From the cell containing the given text, extract its center point as (x, y) coordinate. 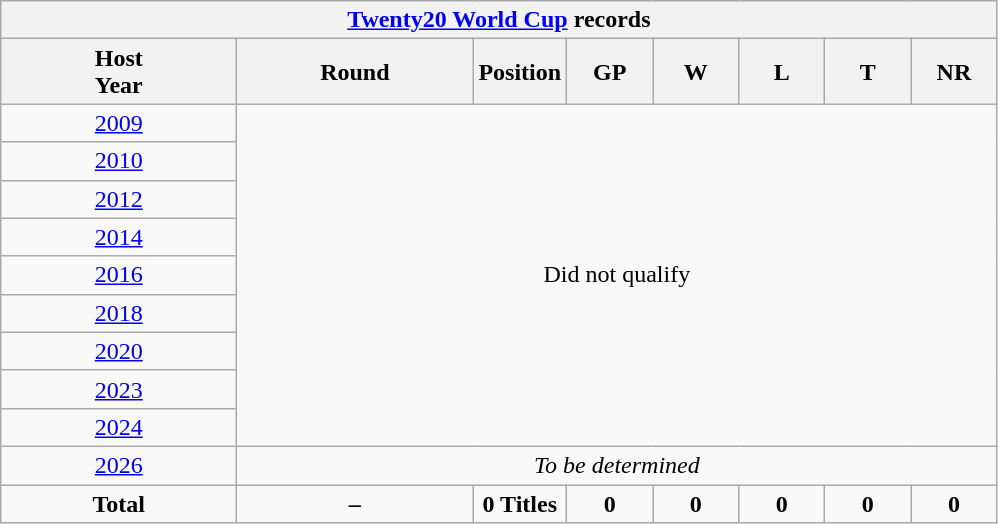
2024 (119, 427)
2009 (119, 123)
W (696, 72)
0 Titles (520, 503)
2010 (119, 161)
2026 (119, 465)
2012 (119, 199)
Position (520, 72)
Total (119, 503)
– (355, 503)
To be determined (617, 465)
2016 (119, 275)
HostYear (119, 72)
Twenty20 World Cup records (499, 20)
Did not qualify (617, 276)
GP (610, 72)
L (782, 72)
2018 (119, 313)
NR (954, 72)
2023 (119, 389)
2020 (119, 351)
2014 (119, 237)
T (868, 72)
Round (355, 72)
